Detect which cell encompasses the target text, then output its [x, y] center coordinate. 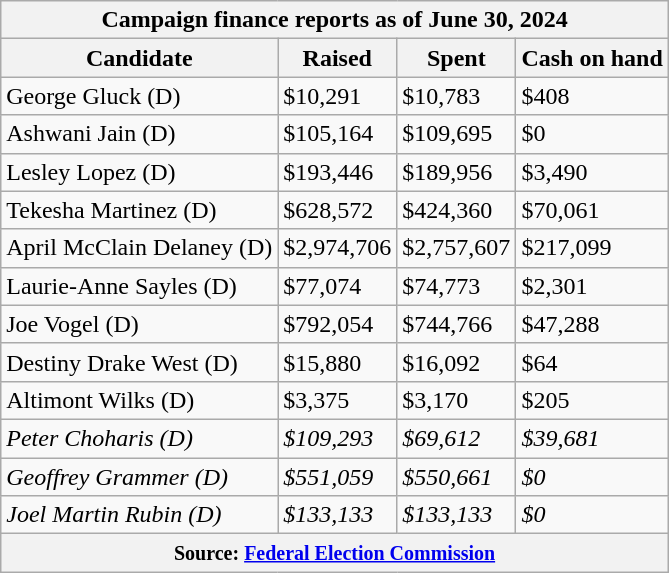
$3,490 [592, 172]
$2,301 [592, 286]
Altimont Wilks (D) [140, 400]
George Gluck (D) [140, 96]
$109,695 [456, 134]
$2,974,706 [338, 248]
$16,092 [456, 362]
$10,783 [456, 96]
Joel Martin Rubin (D) [140, 515]
$15,880 [338, 362]
$64 [592, 362]
Lesley Lopez (D) [140, 172]
$217,099 [592, 248]
$189,956 [456, 172]
$628,572 [338, 210]
$3,170 [456, 400]
Tekesha Martinez (D) [140, 210]
Ashwani Jain (D) [140, 134]
$109,293 [338, 438]
Peter Choharis (D) [140, 438]
$424,360 [456, 210]
$74,773 [456, 286]
Cash on hand [592, 58]
$3,375 [338, 400]
Laurie-Anne Sayles (D) [140, 286]
$39,681 [592, 438]
$105,164 [338, 134]
Spent [456, 58]
$77,074 [338, 286]
$10,291 [338, 96]
Joe Vogel (D) [140, 324]
$551,059 [338, 477]
$744,766 [456, 324]
Geoffrey Grammer (D) [140, 477]
$205 [592, 400]
Source: Federal Election Commission [335, 553]
$69,612 [456, 438]
Candidate [140, 58]
$193,446 [338, 172]
$47,288 [592, 324]
$792,054 [338, 324]
$550,661 [456, 477]
$408 [592, 96]
April McClain Delaney (D) [140, 248]
Raised [338, 58]
Campaign finance reports as of June 30, 2024 [335, 20]
Destiny Drake West (D) [140, 362]
$70,061 [592, 210]
$2,757,607 [456, 248]
